Scan for the cell matching the given text and deliver its [x, y] coordinate at center. 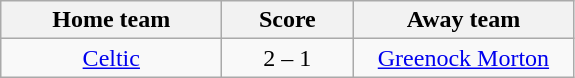
Celtic [112, 58]
Score [288, 20]
Home team [112, 20]
Away team [464, 20]
Greenock Morton [464, 58]
2 – 1 [288, 58]
